Return [X, Y] of the center of cell containing provided text 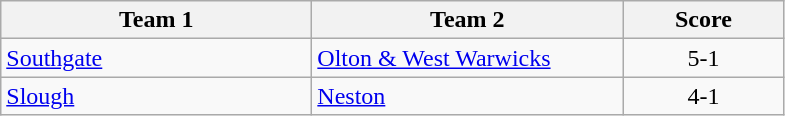
Slough [156, 96]
Team 2 [468, 20]
Neston [468, 96]
Olton & West Warwicks [468, 58]
5-1 [704, 58]
4-1 [704, 96]
Southgate [156, 58]
Score [704, 20]
Team 1 [156, 20]
